Scan for the cell matching the given text and deliver its (x, y) coordinate at center. 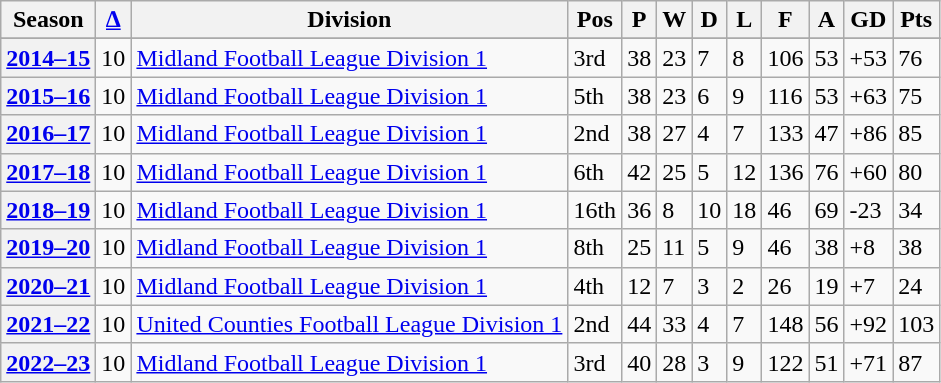
36 (640, 210)
6th (595, 172)
2020–21 (48, 286)
+53 (868, 58)
Pts (916, 20)
34 (916, 210)
116 (786, 96)
42 (640, 172)
2016–17 (48, 134)
W (674, 20)
+8 (868, 248)
2015–16 (48, 96)
L (744, 20)
27 (674, 134)
106 (786, 58)
44 (640, 324)
+71 (868, 362)
80 (916, 172)
75 (916, 96)
Season (48, 20)
A (826, 20)
69 (826, 210)
P (640, 20)
+7 (868, 286)
-23 (868, 210)
18 (744, 210)
+63 (868, 96)
33 (674, 324)
148 (786, 324)
Division (350, 20)
2017–18 (48, 172)
47 (826, 134)
19 (826, 286)
D (710, 20)
24 (916, 286)
∆ (114, 20)
40 (640, 362)
+92 (868, 324)
+60 (868, 172)
2014–15 (48, 58)
United Counties Football League Division 1 (350, 324)
2019–20 (48, 248)
122 (786, 362)
28 (674, 362)
GD (868, 20)
87 (916, 362)
133 (786, 134)
2022–23 (48, 362)
5th (595, 96)
103 (916, 324)
2 (744, 286)
51 (826, 362)
2021–22 (48, 324)
4th (595, 286)
16th (595, 210)
F (786, 20)
26 (786, 286)
56 (826, 324)
6 (710, 96)
136 (786, 172)
+86 (868, 134)
Pos (595, 20)
85 (916, 134)
11 (674, 248)
2018–19 (48, 210)
8th (595, 248)
